From the cell containing the given text, extract its center point as (X, Y) coordinate. 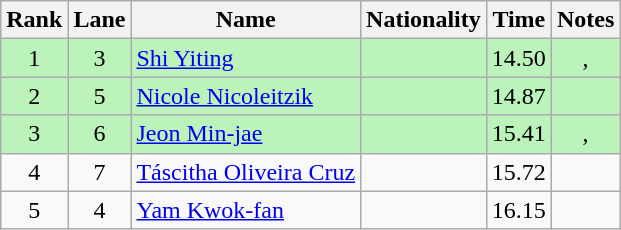
Name (246, 20)
Yam Kwok-fan (246, 210)
Nationality (424, 20)
Táscitha Oliveira Cruz (246, 172)
Time (518, 20)
Shi Yiting (246, 58)
1 (34, 58)
Lane (100, 20)
Rank (34, 20)
Nicole Nicoleitzik (246, 96)
Notes (585, 20)
15.41 (518, 134)
14.50 (518, 58)
15.72 (518, 172)
6 (100, 134)
14.87 (518, 96)
7 (100, 172)
16.15 (518, 210)
2 (34, 96)
Jeon Min-jae (246, 134)
